Locate the cell with the specified text and output its (X, Y) center coordinate. 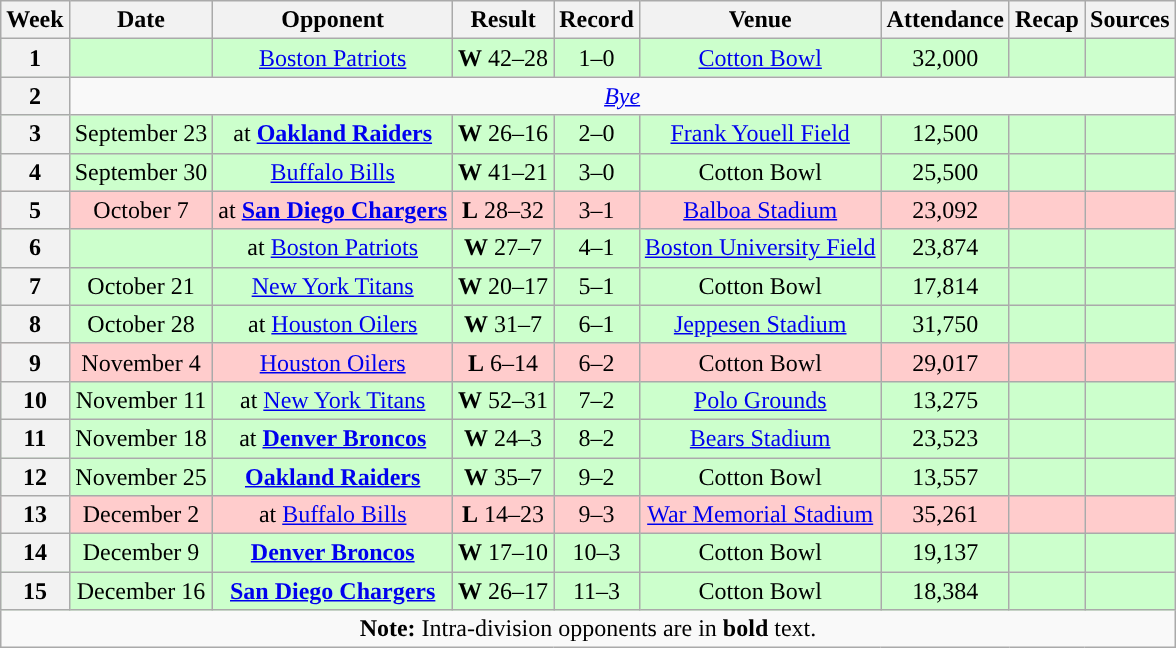
10 (35, 400)
6–1 (597, 324)
Note: Intra-division opponents are in bold text. (588, 629)
W 20–17 (504, 286)
November 25 (141, 477)
September 30 (141, 172)
at Oakland Raiders (333, 134)
Buffalo Bills (333, 172)
Attendance (945, 20)
Houston Oilers (333, 362)
11–3 (597, 591)
at Buffalo Bills (333, 515)
2–0 (597, 134)
35,261 (945, 515)
7–2 (597, 400)
W 26–17 (504, 591)
W 31–7 (504, 324)
Date (141, 20)
2 (35, 96)
at Houston Oilers (333, 324)
L 28–32 (504, 210)
Denver Broncos (333, 553)
W 52–31 (504, 400)
Boston University Field (760, 248)
6 (35, 248)
San Diego Chargers (333, 591)
29,017 (945, 362)
13,275 (945, 400)
W 24–3 (504, 438)
L 6–14 (504, 362)
8 (35, 324)
Week (35, 20)
Result (504, 20)
Jeppesen Stadium (760, 324)
8–2 (597, 438)
at New York Titans (333, 400)
12,500 (945, 134)
at Boston Patriots (333, 248)
Oakland Raiders (333, 477)
3–1 (597, 210)
9 (35, 362)
Boston Patriots (333, 58)
November 18 (141, 438)
23,874 (945, 248)
W 42–28 (504, 58)
Balboa Stadium (760, 210)
Frank Youell Field (760, 134)
25,500 (945, 172)
18,384 (945, 591)
September 23 (141, 134)
3–0 (597, 172)
November 11 (141, 400)
New York Titans (333, 286)
W 26–16 (504, 134)
10–3 (597, 553)
Record (597, 20)
19,137 (945, 553)
11 (35, 438)
5 (35, 210)
November 4 (141, 362)
Venue (760, 20)
6–2 (597, 362)
3 (35, 134)
W 35–7 (504, 477)
Opponent (333, 20)
December 2 (141, 515)
13 (35, 515)
Bears Stadium (760, 438)
October 28 (141, 324)
15 (35, 591)
Bye (622, 96)
Sources (1130, 20)
32,000 (945, 58)
December 9 (141, 553)
14 (35, 553)
December 16 (141, 591)
12 (35, 477)
9–2 (597, 477)
at San Diego Chargers (333, 210)
4 (35, 172)
31,750 (945, 324)
9–3 (597, 515)
Polo Grounds (760, 400)
23,092 (945, 210)
at Denver Broncos (333, 438)
L 14–23 (504, 515)
1–0 (597, 58)
W 17–10 (504, 553)
5–1 (597, 286)
October 7 (141, 210)
23,523 (945, 438)
October 21 (141, 286)
Recap (1046, 20)
4–1 (597, 248)
13,557 (945, 477)
W 27–7 (504, 248)
War Memorial Stadium (760, 515)
17,814 (945, 286)
1 (35, 58)
W 41–21 (504, 172)
7 (35, 286)
